Identify which cell holds the provided text, then report its [X, Y] central coordinate. 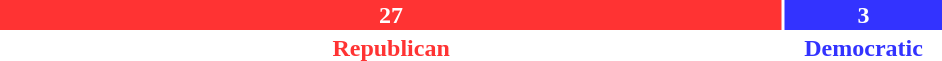
3 [864, 15]
27 [391, 15]
